Find where the given text appears and provide that cell's center as [x, y] coordinate. 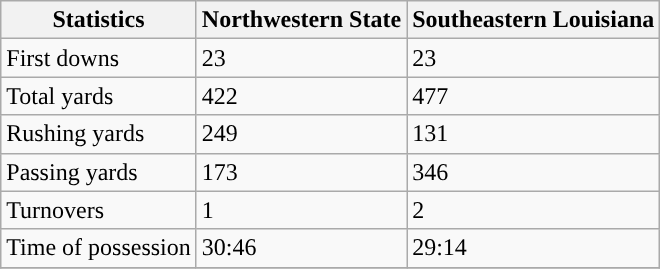
249 [301, 134]
422 [301, 96]
Turnovers [99, 210]
Rushing yards [99, 134]
477 [534, 96]
First downs [99, 58]
Southeastern Louisiana [534, 20]
Northwestern State [301, 20]
Passing yards [99, 172]
30:46 [301, 248]
Time of possession [99, 248]
1 [301, 210]
29:14 [534, 248]
131 [534, 134]
Statistics [99, 20]
2 [534, 210]
346 [534, 172]
173 [301, 172]
Total yards [99, 96]
